Locate the cell with the specified text and output its (x, y) center coordinate. 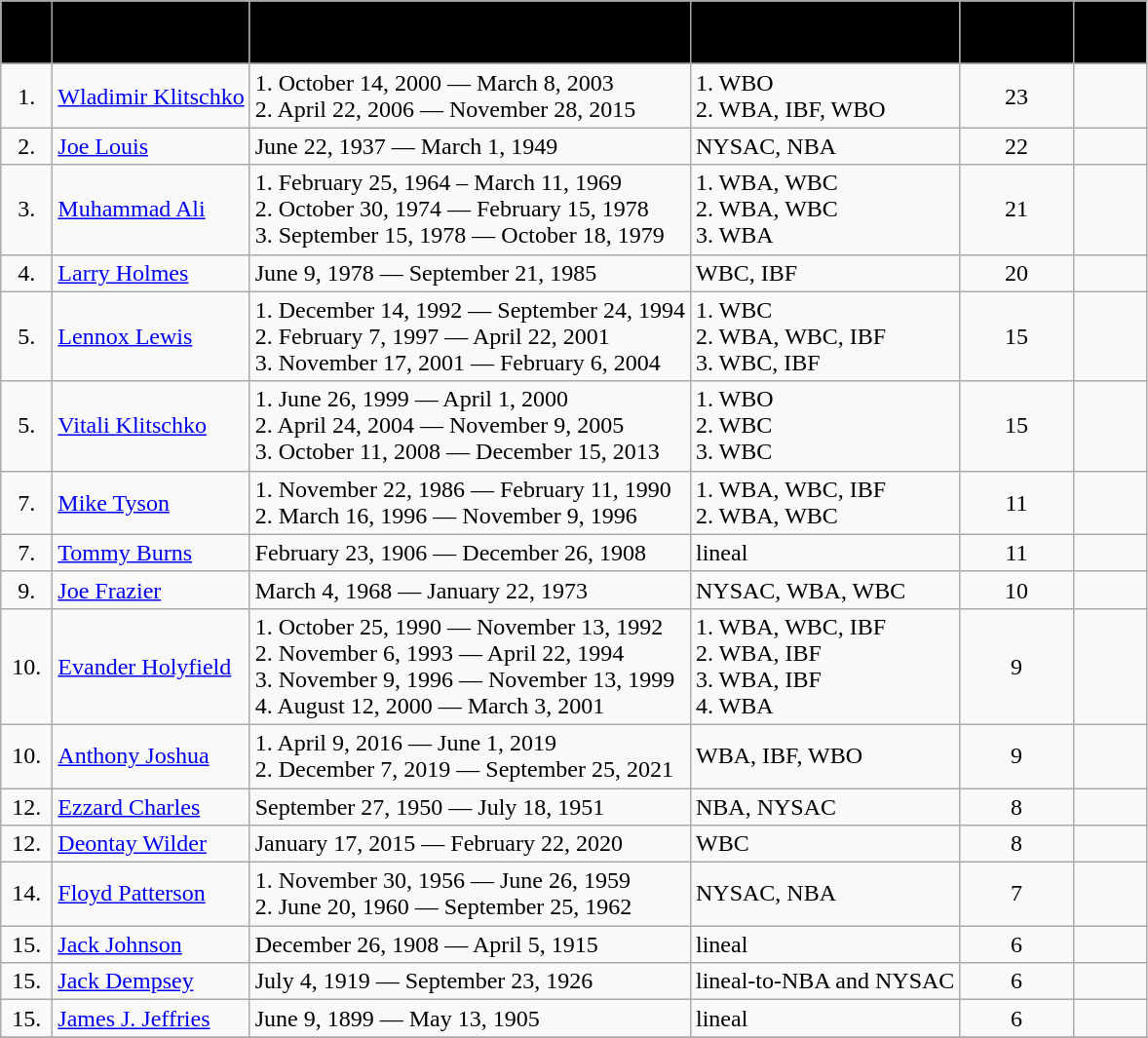
4. (27, 273)
Anthony Joshua (151, 756)
Floyd Patterson (151, 895)
14. (27, 895)
Mike Tyson (151, 503)
1. November 22, 1986 — February 11, 19902. March 16, 1996 — November 9, 1996 (470, 503)
Muhammad Ali (151, 210)
January 17, 2015 — February 22, 2020 (470, 844)
Ezzard Charles (151, 806)
Tommy Burns (151, 553)
March 4, 1968 — January 22, 1973 (470, 590)
1. November 30, 1956 — June 26, 19592. June 20, 1960 — September 25, 1962 (470, 895)
Pos. (27, 33)
22 (1016, 146)
20 (1016, 273)
July 4, 1919 — September 23, 1926 (470, 981)
WBA, IBF, WBO (824, 756)
9. (27, 590)
1. February 25, 1964 – March 11, 19692. October 30, 1974 — February 15, 19783. September 15, 1978 — October 18, 1979 (470, 210)
Wladimir Klitschko (151, 96)
Evander Holyfield (151, 667)
1. October 14, 2000 — March 8, 20032. April 22, 2006 — November 28, 2015 (470, 96)
lineal-to-NBA and NYSAC (824, 981)
June 9, 1978 — September 21, 1985 (470, 273)
1. April 9, 2016 — June 1, 20192. December 7, 2019 — September 25, 2021 (470, 756)
23 (1016, 96)
Deontay Wilder (151, 844)
7 (1016, 895)
February 23, 1906 — December 26, 1908 (470, 553)
10 (1016, 590)
September 27, 1950 — July 18, 1951 (470, 806)
1. WBO2. WBA, IBF, WBO (824, 96)
1. October 25, 1990 — November 13, 19922. November 6, 1993 — April 22, 19943. November 9, 1996 — November 13, 19994. August 12, 2000 — March 3, 2001 (470, 667)
December 26, 1908 — April 5, 1915 (470, 944)
Beaten opponents (1016, 33)
1. (27, 96)
Lennox Lewis (151, 336)
1. December 14, 1992 — September 24, 19942. February 7, 1997 — April 22, 20013. November 17, 2001 — February 6, 2004 (470, 336)
1. WBC2. WBA, WBC, IBF3. WBC, IBF (824, 336)
June 9, 1899 — May 13, 1905 (470, 1019)
1. WBA, WBC2. WBA, WBC3. WBA (824, 210)
Jack Dempsey (151, 981)
Larry Holmes (151, 273)
1. June 26, 1999 — April 1, 20002. April 24, 2004 — November 9, 20053. October 11, 2008 — December 15, 2013 (470, 426)
NBA, NYSAC (824, 806)
June 22, 1937 — March 1, 1949 (470, 146)
Jack Johnson (151, 944)
1. WBA, WBC, IBF2. WBA, WBC (824, 503)
Vitali Klitschko (151, 426)
1. WBA, WBC, IBF2. WBA, IBF3. WBA, IBF4. WBA (824, 667)
NYSAC, WBA, WBC (824, 590)
Joe Frazier (151, 590)
Joe Louis (151, 146)
Fights (1109, 33)
2. (27, 146)
Name (151, 33)
Recognition (824, 33)
Reign began-ended (470, 33)
1. WBO2. WBC3. WBC (824, 426)
WBC (824, 844)
WBC, IBF (824, 273)
21 (1016, 210)
3. (27, 210)
James J. Jeffries (151, 1019)
